Extract the (X, Y) coordinate from the center of the cell holding the provided text.  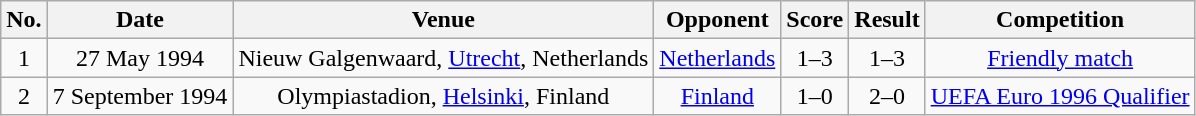
Result (887, 20)
Date (140, 20)
Competition (1060, 20)
2–0 (887, 96)
Score (815, 20)
Friendly match (1060, 58)
Nieuw Galgenwaard, Utrecht, Netherlands (444, 58)
Olympiastadion, Helsinki, Finland (444, 96)
Netherlands (718, 58)
UEFA Euro 1996 Qualifier (1060, 96)
2 (24, 96)
No. (24, 20)
Venue (444, 20)
1–0 (815, 96)
Finland (718, 96)
Opponent (718, 20)
1 (24, 58)
27 May 1994 (140, 58)
7 September 1994 (140, 96)
